Extract the [X, Y] coordinate from the center of the cell holding the provided text.  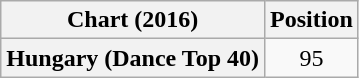
Position [312, 20]
Hungary (Dance Top 40) [133, 58]
95 [312, 58]
Chart (2016) [133, 20]
